Detect which cell encompasses the target text, then output its [X, Y] center coordinate. 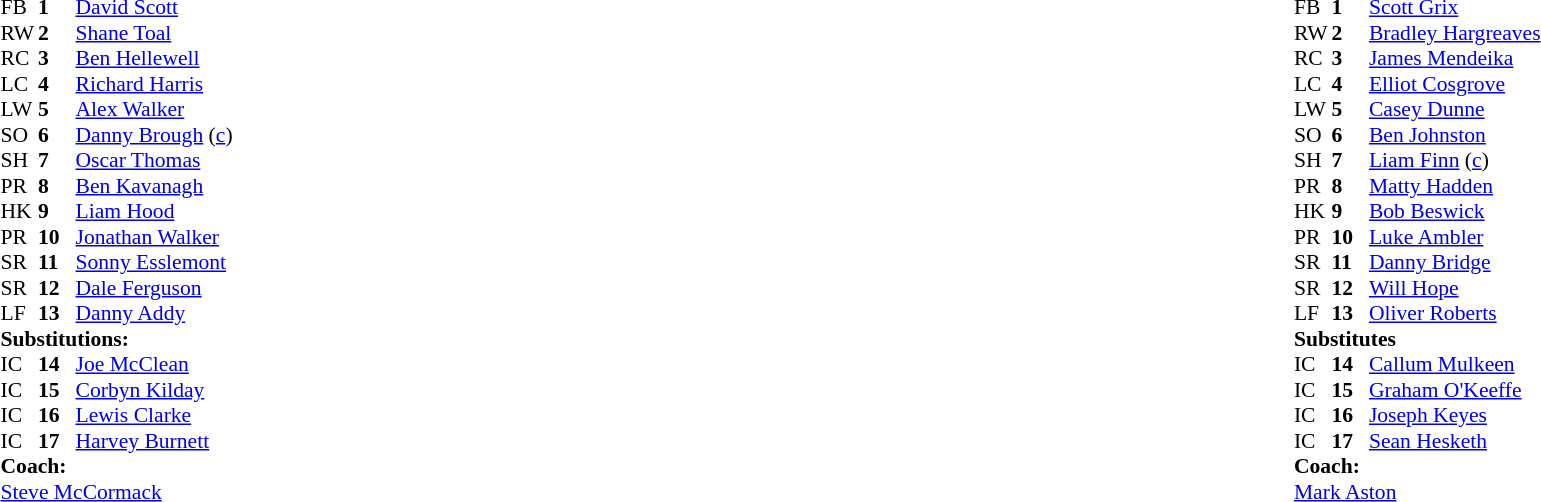
Richard Harris [154, 84]
Liam Hood [154, 211]
James Mendeika [1455, 59]
Danny Addy [154, 313]
Shane Toal [154, 33]
Substitutes [1418, 339]
Oliver Roberts [1455, 313]
Liam Finn (c) [1455, 161]
Matty Hadden [1455, 186]
Oscar Thomas [154, 161]
Lewis Clarke [154, 415]
Dale Ferguson [154, 288]
Joe McClean [154, 365]
Ben Johnston [1455, 135]
Luke Ambler [1455, 237]
Alex Walker [154, 109]
Joseph Keyes [1455, 415]
Casey Dunne [1455, 109]
Will Hope [1455, 288]
Ben Kavanagh [154, 186]
Elliot Cosgrove [1455, 84]
Ben Hellewell [154, 59]
Jonathan Walker [154, 237]
Sonny Esslemont [154, 263]
Sean Hesketh [1455, 441]
Corbyn Kilday [154, 390]
Bradley Hargreaves [1455, 33]
Substitutions: [116, 339]
Graham O'Keeffe [1455, 390]
Danny Bridge [1455, 263]
Danny Brough (c) [154, 135]
Harvey Burnett [154, 441]
Callum Mulkeen [1455, 365]
Bob Beswick [1455, 211]
